Detect which cell encompasses the target text, then output its [x, y] center coordinate. 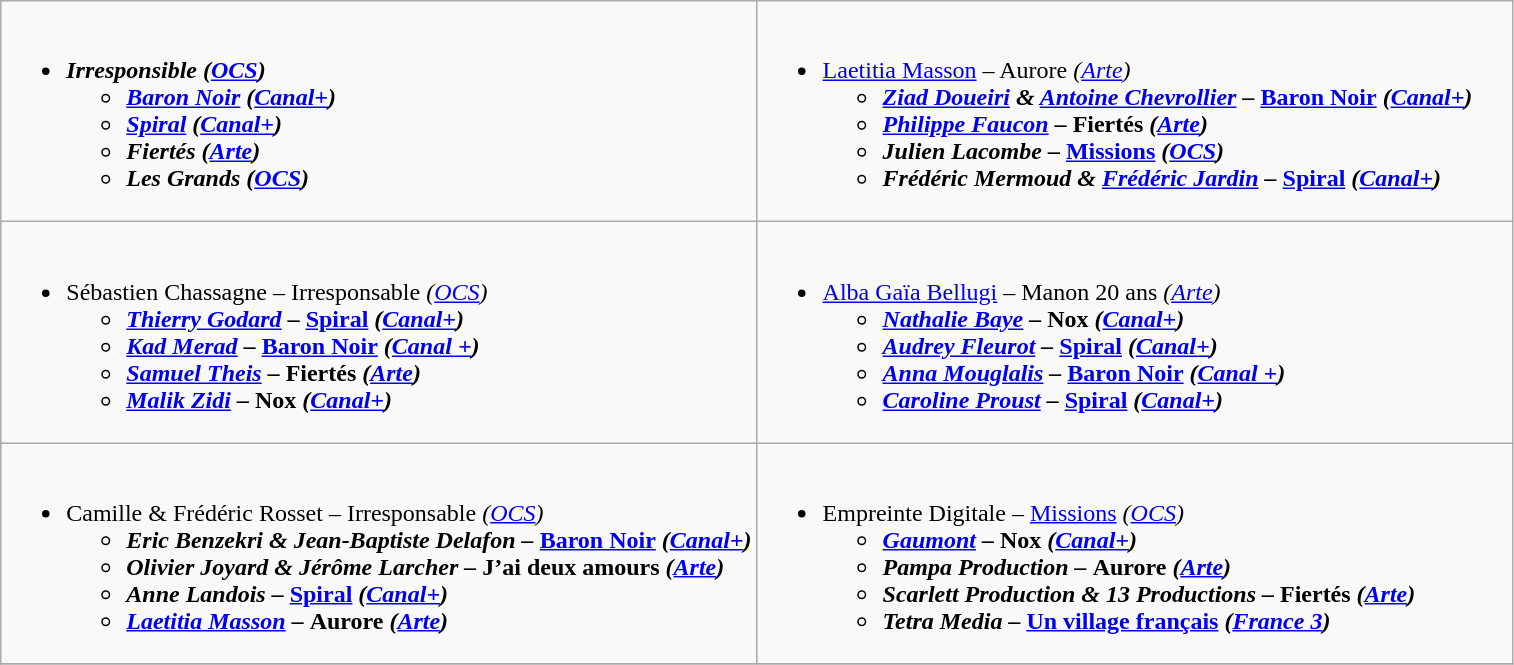
Irresponsible (OCS)Baron Noir (Canal+)Spiral (Canal+)Fiertés (Arte)Les Grands (OCS) [379, 112]
